Extract the (x, y) coordinate from the center of the cell holding the provided text.  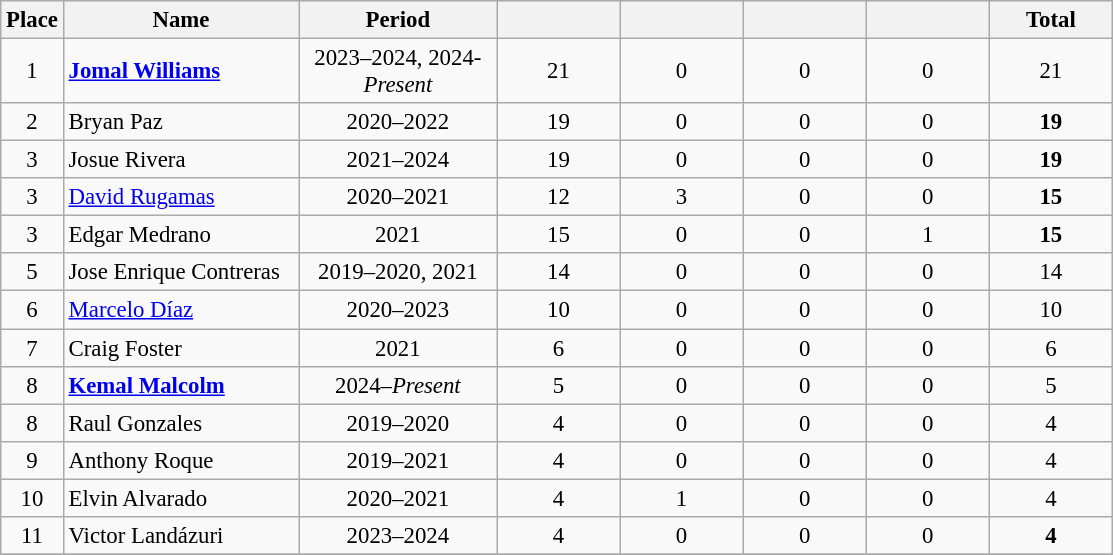
2019–2020, 2021 (398, 273)
Total (1050, 20)
Bryan Paz (181, 122)
2019–2020 (398, 423)
2 (32, 122)
9 (32, 460)
Elvin Alvarado (181, 498)
11 (32, 536)
12 (558, 197)
Kemal Malcolm (181, 385)
Anthony Roque (181, 460)
Josue Rivera (181, 160)
2021–2024 (398, 160)
2020–2023 (398, 310)
Jomal Williams (181, 72)
David Rugamas (181, 197)
2024–Present (398, 385)
Name (181, 20)
Victor Landázuri (181, 536)
2023–2024, 2024-Present (398, 72)
Raul Gonzales (181, 423)
Marcelo Díaz (181, 310)
2020–2022 (398, 122)
Edgar Medrano (181, 235)
7 (32, 348)
Period (398, 20)
Jose Enrique Contreras (181, 273)
Place (32, 20)
2023–2024 (398, 536)
Craig Foster (181, 348)
2019–2021 (398, 460)
